Provide the (x, y) coordinate of the cell's center where the given text is located.  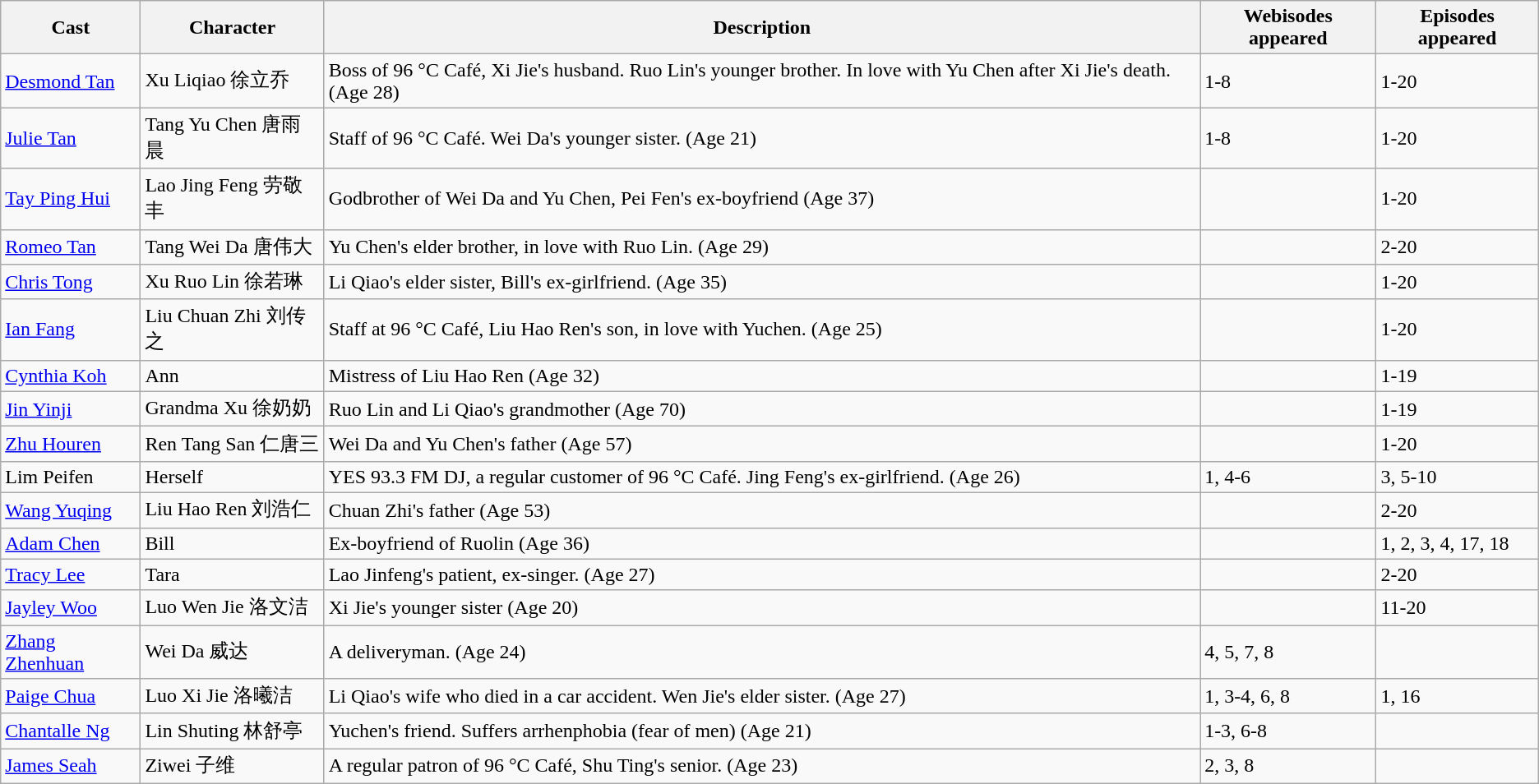
Ren Tang San 仁唐三 (232, 444)
Liu Chuan Zhi 刘传之 (232, 330)
3, 5-10 (1457, 477)
A regular patron of 96 °C Café, Shu Ting's senior. (Age 23) (761, 766)
Romeo Tan (71, 247)
1, 16 (1457, 697)
Herself (232, 477)
Julie Tan (71, 138)
Webisodes appeared (1288, 28)
Li Qiao's wife who died in a car accident. Wen Jie's elder sister. (Age 27) (761, 697)
Ziwei 子维 (232, 766)
Ex-boyfriend of Ruolin (Age 36) (761, 543)
Chuan Zhi's father (Age 53) (761, 510)
Jin Yinji (71, 409)
Luo Xi Jie 洛曦洁 (232, 697)
Character (232, 28)
Adam Chen (71, 543)
Xu Liqiao 徐立乔 (232, 81)
Tay Ping Hui (71, 199)
Grandma Xu 徐奶奶 (232, 409)
1-3, 6-8 (1288, 731)
Lao Jinfeng's patient, ex-singer. (Age 27) (761, 574)
Tara (232, 574)
James Seah (71, 766)
Tracy Lee (71, 574)
A deliveryman. (Age 24) (761, 653)
Wei Da 威达 (232, 653)
Jayley Woo (71, 608)
Chris Tong (71, 283)
Yu Chen's elder brother, in love with Ruo Lin. (Age 29) (761, 247)
Desmond Tan (71, 81)
Ruo Lin and Li Qiao's grandmother (Age 70) (761, 409)
1, 2, 3, 4, 17, 18 (1457, 543)
Lin Shuting 林舒亭 (232, 731)
Luo Wen Jie 洛文洁 (232, 608)
Paige Chua (71, 697)
Ann (232, 376)
Cast (71, 28)
Tang Yu Chen 唐雨晨 (232, 138)
Chantalle Ng (71, 731)
Bill (232, 543)
Lao Jing Feng 劳敬丰 (232, 199)
Ian Fang (71, 330)
11-20 (1457, 608)
Cynthia Koh (71, 376)
Staff of 96 °C Café. Wei Da's younger sister. (Age 21) (761, 138)
Yuchen's friend. Suffers arrhenphobia (fear of men) (Age 21) (761, 731)
Zhang Zhenhuan (71, 653)
1, 3-4, 6, 8 (1288, 697)
1, 4-6 (1288, 477)
Wang Yuqing (71, 510)
Liu Hao Ren 刘浩仁 (232, 510)
Zhu Houren (71, 444)
Lim Peifen (71, 477)
YES 93.3 FM DJ, a regular customer of 96 °C Café. Jing Feng's ex-girlfriend. (Age 26) (761, 477)
Episodes appeared (1457, 28)
Staff at 96 °C Café, Liu Hao Ren's son, in love with Yuchen. (Age 25) (761, 330)
Wei Da and Yu Chen's father (Age 57) (761, 444)
Xi Jie's younger sister (Age 20) (761, 608)
2, 3, 8 (1288, 766)
Li Qiao's elder sister, Bill's ex-girlfriend. (Age 35) (761, 283)
Xu Ruo Lin 徐若琳 (232, 283)
4, 5, 7, 8 (1288, 653)
Boss of 96 °C Café, Xi Jie's husband. Ruo Lin's younger brother. In love with Yu Chen after Xi Jie's death. (Age 28) (761, 81)
Tang Wei Da 唐伟大 (232, 247)
Mistress of Liu Hao Ren (Age 32) (761, 376)
Description (761, 28)
Godbrother of Wei Da and Yu Chen, Pei Fen's ex-boyfriend (Age 37) (761, 199)
